Identify which cell holds the provided text, then report its (x, y) central coordinate. 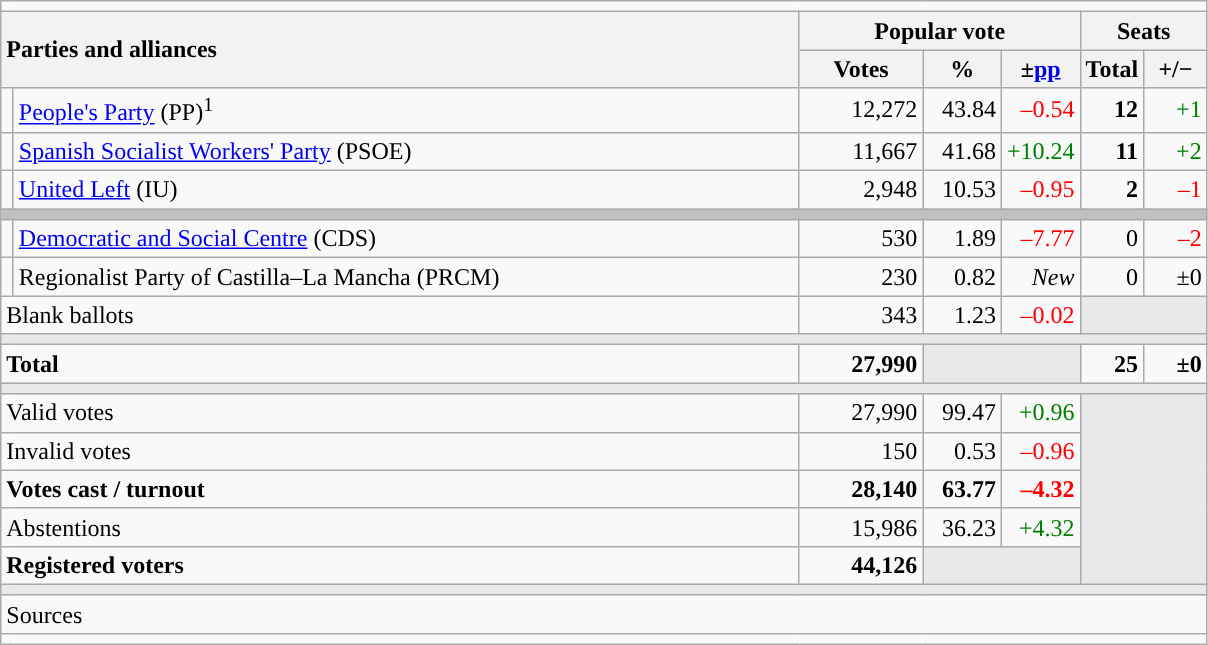
Sources (604, 614)
Blank ballots (400, 315)
10.53 (962, 190)
+2 (1176, 151)
44,126 (861, 565)
36.23 (962, 527)
0.53 (962, 451)
+10.24 (1040, 151)
–0.02 (1040, 315)
41.68 (962, 151)
530 (861, 239)
People's Party (PP)1 (406, 110)
Votes cast / turnout (400, 489)
0.82 (962, 277)
Parties and alliances (400, 50)
+1 (1176, 110)
15,986 (861, 527)
Votes (861, 69)
12,272 (861, 110)
–0.96 (1040, 451)
Democratic and Social Centre (CDS) (406, 239)
343 (861, 315)
–0.95 (1040, 190)
United Left (IU) (406, 190)
Registered voters (400, 565)
–7.77 (1040, 239)
28,140 (861, 489)
2,948 (861, 190)
12 (1112, 110)
11 (1112, 151)
±pp (1040, 69)
Seats (1144, 31)
Abstentions (400, 527)
230 (861, 277)
99.47 (962, 413)
+/− (1176, 69)
63.77 (962, 489)
Spanish Socialist Workers' Party (PSOE) (406, 151)
Popular vote (940, 31)
–1 (1176, 190)
+4.32 (1040, 527)
Invalid votes (400, 451)
–0.54 (1040, 110)
Regionalist Party of Castilla–La Mancha (PRCM) (406, 277)
New (1040, 277)
11,667 (861, 151)
25 (1112, 364)
1.23 (962, 315)
–2 (1176, 239)
150 (861, 451)
Valid votes (400, 413)
–4.32 (1040, 489)
+0.96 (1040, 413)
1.89 (962, 239)
% (962, 69)
2 (1112, 190)
43.84 (962, 110)
